For the text-containing cell, return its midpoint in (x, y) coordinate format. 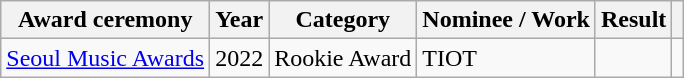
TIOT (506, 58)
Year (240, 20)
Result (633, 20)
Nominee / Work (506, 20)
2022 (240, 58)
Rookie Award (343, 58)
Category (343, 20)
Seoul Music Awards (106, 58)
Award ceremony (106, 20)
